Detect which cell encompasses the target text, then output its [X, Y] center coordinate. 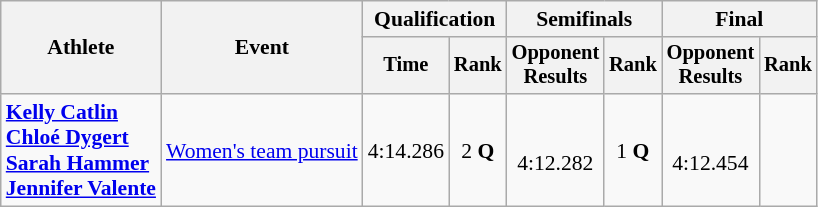
Semifinals [584, 19]
1 Q [633, 150]
2 Q [478, 150]
Time [406, 66]
Event [262, 48]
4:14.286 [406, 150]
Athlete [81, 48]
Qualification [435, 19]
4:12.282 [556, 150]
Kelly CatlinChloé DygertSarah HammerJennifer Valente [81, 150]
Final [740, 19]
4:12.454 [710, 150]
Women's team pursuit [262, 150]
